Extract the (X, Y) coordinate from the center of the cell holding the provided text.  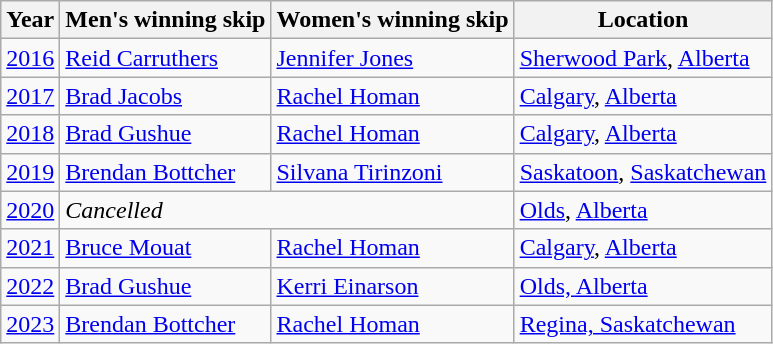
Reid Carruthers (166, 58)
2023 (30, 324)
2017 (30, 96)
2018 (30, 134)
Men's winning skip (166, 20)
Regina, Saskatchewan (643, 324)
Women's winning skip (392, 20)
2022 (30, 286)
Bruce Mouat (166, 248)
2020 (30, 210)
Silvana Tirinzoni (392, 172)
Jennifer Jones (392, 58)
Location (643, 20)
Kerri Einarson (392, 286)
Brad Jacobs (166, 96)
Saskatoon, Saskatchewan (643, 172)
2016 (30, 58)
Sherwood Park, Alberta (643, 58)
Year (30, 20)
2019 (30, 172)
Cancelled (287, 210)
2021 (30, 248)
